Return (x, y) of the center of cell containing provided text 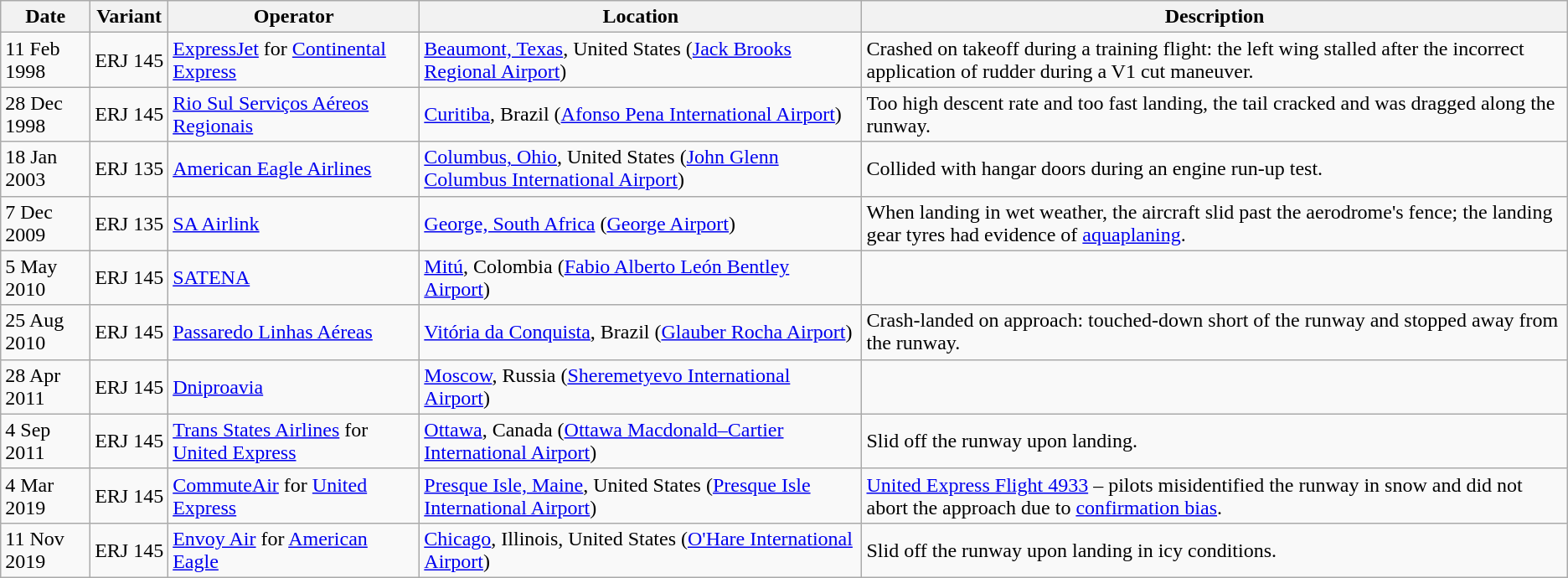
Envoy Air for American Eagle (294, 550)
ExpressJet for Continental Express (294, 60)
Presque Isle, Maine, United States (Presque Isle International Airport) (641, 496)
Vitória da Conquista, Brazil (Glauber Rocha Airport) (641, 332)
Slid off the runway upon landing. (1215, 441)
Description (1215, 17)
Curitiba, Brazil (Afonso Pena International Airport) (641, 114)
4 Mar 2019 (45, 496)
Location (641, 17)
George, South Africa (George Airport) (641, 223)
Columbus, Ohio, United States (John Glenn Columbus International Airport) (641, 169)
4 Sep 2011 (45, 441)
Variant (129, 17)
CommuteAir for United Express (294, 496)
28 Apr 2011 (45, 387)
Crash-landed on approach: touched-down short of the runway and stopped away from the runway. (1215, 332)
Passaredo Linhas Aéreas (294, 332)
28 Dec 1998 (45, 114)
7 Dec 2009 (45, 223)
SATENA (294, 278)
Ottawa, Canada (Ottawa Macdonald–Cartier International Airport) (641, 441)
SA Airlink (294, 223)
Too high descent rate and too fast landing, the tail cracked and was dragged along the runway. (1215, 114)
11 Nov 2019 (45, 550)
Crashed on takeoff during a training flight: the left wing stalled after the incorrect application of rudder during a V1 cut maneuver. (1215, 60)
Trans States Airlines for United Express (294, 441)
American Eagle Airlines (294, 169)
Dniproavia (294, 387)
Mitú, Colombia (Fabio Alberto León Bentley Airport) (641, 278)
25 Aug 2010 (45, 332)
Chicago, Illinois, United States (O'Hare International Airport) (641, 550)
5 May 2010 (45, 278)
Moscow, Russia (Sheremetyevo International Airport) (641, 387)
Operator (294, 17)
Date (45, 17)
Slid off the runway upon landing in icy conditions. (1215, 550)
18 Jan 2003 (45, 169)
When landing in wet weather, the aircraft slid past the aerodrome's fence; the landing gear tyres had evidence of aquaplaning. (1215, 223)
United Express Flight 4933 – pilots misidentified the runway in snow and did not abort the approach due to confirmation bias. (1215, 496)
11 Feb 1998 (45, 60)
Beaumont, Texas, United States (Jack Brooks Regional Airport) (641, 60)
Collided with hangar doors during an engine run-up test. (1215, 169)
Rio Sul Serviços Aéreos Regionais (294, 114)
